Return the [x, y] coordinate for the center point of the cell that contains the specified text.  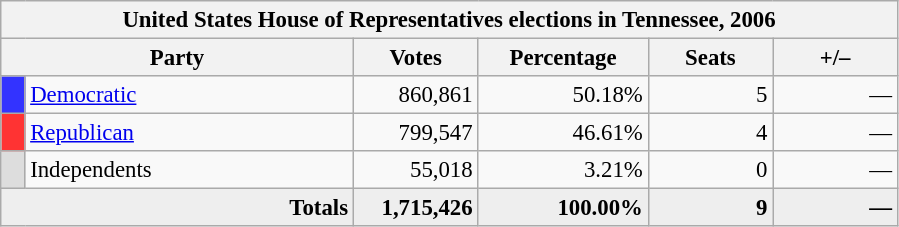
3.21% [563, 170]
Republican [189, 133]
Independents [189, 170]
United States House of Representatives elections in Tennessee, 2006 [450, 20]
Seats [710, 58]
Totals [178, 208]
5 [710, 95]
Democratic [189, 95]
55,018 [416, 170]
46.61% [563, 133]
100.00% [563, 208]
1,715,426 [416, 208]
Percentage [563, 58]
50.18% [563, 95]
Party [178, 58]
+/– [836, 58]
Votes [416, 58]
799,547 [416, 133]
9 [710, 208]
860,861 [416, 95]
0 [710, 170]
4 [710, 133]
